From the cell containing the given text, extract its center point as [x, y] coordinate. 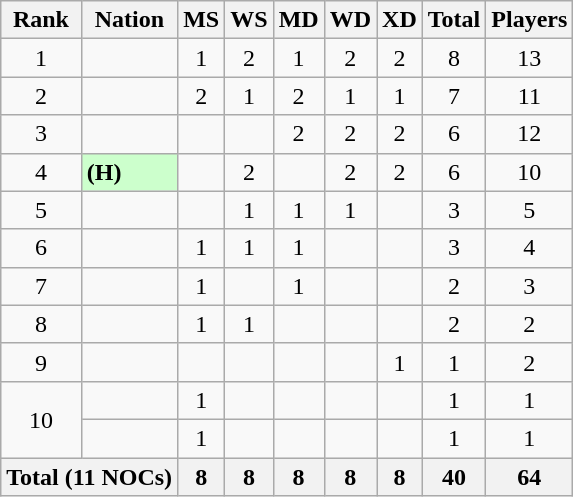
WS [249, 20]
9 [41, 362]
(H) [129, 172]
12 [530, 134]
Nation [129, 20]
XD [400, 20]
Total (11 NOCs) [90, 477]
Total [454, 20]
11 [530, 96]
13 [530, 58]
WD [350, 20]
MD [298, 20]
Rank [41, 20]
40 [454, 477]
Players [530, 20]
64 [530, 477]
MS [202, 20]
